Return the (x, y) coordinate for the center point of the cell that contains the specified text.  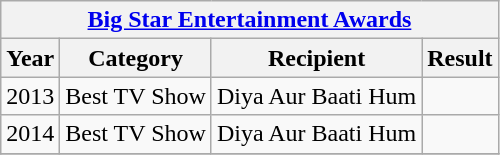
Year (30, 58)
Recipient (316, 58)
Result (460, 58)
2013 (30, 96)
2014 (30, 134)
Category (136, 58)
Big Star Entertainment Awards (250, 20)
